Determine the (x, y) coordinate at the center of the cell enclosing the given text.  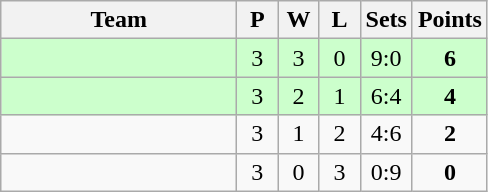
6 (450, 58)
9:0 (386, 58)
P (258, 20)
Sets (386, 20)
W (298, 20)
4 (450, 96)
Team (119, 20)
6:4 (386, 96)
Points (450, 20)
4:6 (386, 134)
L (340, 20)
0:9 (386, 172)
